Search for the cell housing the specified text and yield its (x, y) center coordinate. 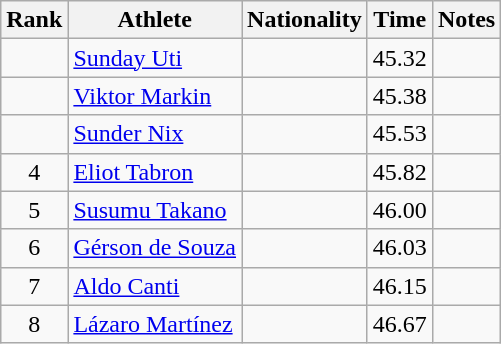
Time (400, 20)
Notes (466, 20)
45.32 (400, 58)
7 (34, 286)
Sunday Uti (155, 58)
46.03 (400, 248)
Eliot Tabron (155, 172)
Nationality (305, 20)
Viktor Markin (155, 96)
Rank (34, 20)
4 (34, 172)
45.38 (400, 96)
45.53 (400, 134)
Sunder Nix (155, 134)
Aldo Canti (155, 286)
8 (34, 324)
Lázaro Martínez (155, 324)
6 (34, 248)
46.00 (400, 210)
Susumu Takano (155, 210)
45.82 (400, 172)
46.67 (400, 324)
Athlete (155, 20)
46.15 (400, 286)
Gérson de Souza (155, 248)
5 (34, 210)
